Extract the [x, y] coordinate from the center of the cell holding the provided text.  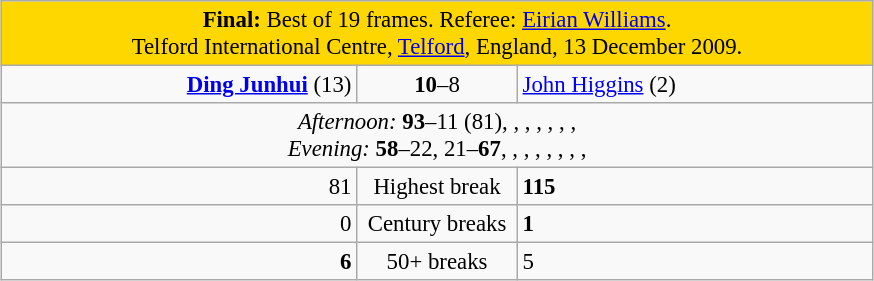
Highest break [438, 187]
John Higgins (2) [695, 85]
0 [179, 224]
Century breaks [438, 224]
1 [695, 224]
Afternoon: 93–11 (81), , , , , , , Evening: 58–22, 21–67, , , , , , , , [437, 136]
81 [179, 187]
5 [695, 262]
Final: Best of 19 frames. Referee: Eirian Williams.Telford International Centre, Telford, England, 13 December 2009. [437, 34]
10–8 [438, 85]
115 [695, 187]
6 [179, 262]
Ding Junhui (13) [179, 85]
50+ breaks [438, 262]
